Scan for the cell matching the given text and deliver its (x, y) coordinate at center. 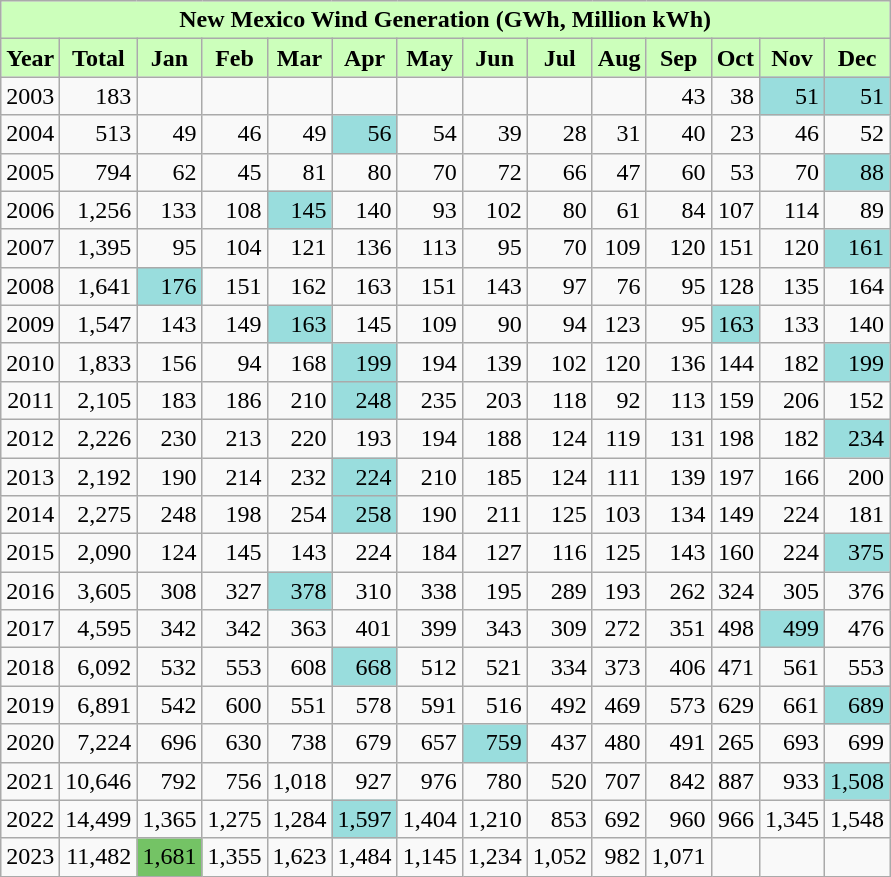
2008 (30, 286)
437 (560, 743)
476 (858, 629)
40 (678, 134)
60 (678, 172)
2011 (30, 400)
184 (430, 553)
2018 (30, 667)
960 (678, 819)
1,052 (560, 857)
1,256 (98, 210)
2010 (30, 362)
162 (300, 286)
Mar (300, 58)
532 (170, 667)
2023 (30, 857)
6,891 (98, 705)
Feb (234, 58)
1,547 (98, 324)
14,499 (98, 819)
406 (678, 667)
520 (560, 781)
128 (735, 286)
38 (735, 96)
52 (858, 134)
373 (619, 667)
469 (619, 705)
265 (735, 743)
401 (364, 629)
2012 (30, 438)
512 (430, 667)
1,234 (494, 857)
2005 (30, 172)
23 (735, 134)
887 (735, 781)
31 (619, 134)
2009 (30, 324)
308 (170, 591)
1,508 (858, 781)
516 (494, 705)
152 (858, 400)
573 (678, 705)
2004 (30, 134)
7,224 (98, 743)
200 (858, 477)
159 (735, 400)
81 (300, 172)
2013 (30, 477)
10,646 (98, 781)
471 (735, 667)
513 (98, 134)
104 (234, 248)
324 (735, 591)
144 (735, 362)
759 (494, 743)
853 (560, 819)
232 (300, 477)
689 (858, 705)
234 (858, 438)
164 (858, 286)
378 (300, 591)
160 (735, 553)
118 (560, 400)
262 (678, 591)
338 (430, 591)
1,548 (858, 819)
578 (364, 705)
176 (170, 286)
2020 (30, 743)
2006 (30, 210)
399 (430, 629)
88 (858, 172)
188 (494, 438)
630 (234, 743)
699 (858, 743)
111 (619, 477)
1,681 (170, 857)
Apr (364, 58)
54 (430, 134)
156 (170, 362)
1,597 (364, 819)
Jan (170, 58)
310 (364, 591)
72 (494, 172)
696 (170, 743)
214 (234, 477)
66 (560, 172)
756 (234, 781)
92 (619, 400)
203 (494, 400)
230 (170, 438)
1,484 (364, 857)
127 (494, 553)
131 (678, 438)
2015 (30, 553)
134 (678, 515)
4,595 (98, 629)
1,365 (170, 819)
738 (300, 743)
2,090 (98, 553)
121 (300, 248)
235 (430, 400)
161 (858, 248)
90 (494, 324)
498 (735, 629)
45 (234, 172)
103 (619, 515)
107 (735, 210)
258 (364, 515)
254 (300, 515)
780 (494, 781)
108 (234, 210)
327 (234, 591)
166 (792, 477)
976 (430, 781)
76 (619, 286)
561 (792, 667)
2021 (30, 781)
Jul (560, 58)
168 (300, 362)
61 (619, 210)
2,275 (98, 515)
39 (494, 134)
Oct (735, 58)
693 (792, 743)
351 (678, 629)
114 (792, 210)
1,018 (300, 781)
289 (560, 591)
New Mexico Wind Generation (GWh, Million kWh) (446, 20)
305 (792, 591)
181 (858, 515)
792 (170, 781)
1,145 (430, 857)
679 (364, 743)
661 (792, 705)
707 (619, 781)
119 (619, 438)
927 (364, 781)
53 (735, 172)
2,105 (98, 400)
491 (678, 743)
195 (494, 591)
93 (430, 210)
2016 (30, 591)
2017 (30, 629)
Jun (494, 58)
1,355 (234, 857)
629 (735, 705)
213 (234, 438)
135 (792, 286)
197 (735, 477)
Sep (678, 58)
480 (619, 743)
668 (364, 667)
521 (494, 667)
220 (300, 438)
966 (735, 819)
982 (619, 857)
1,395 (98, 248)
334 (560, 667)
1,210 (494, 819)
11,482 (98, 857)
272 (619, 629)
62 (170, 172)
89 (858, 210)
May (430, 58)
375 (858, 553)
56 (364, 134)
185 (494, 477)
211 (494, 515)
376 (858, 591)
499 (792, 629)
2007 (30, 248)
Dec (858, 58)
1,641 (98, 286)
608 (300, 667)
1,623 (300, 857)
343 (494, 629)
2019 (30, 705)
2022 (30, 819)
6,092 (98, 667)
123 (619, 324)
97 (560, 286)
657 (430, 743)
2,192 (98, 477)
Nov (792, 58)
1,345 (792, 819)
1,833 (98, 362)
492 (560, 705)
Aug (619, 58)
28 (560, 134)
309 (560, 629)
186 (234, 400)
1,404 (430, 819)
363 (300, 629)
2,226 (98, 438)
1,284 (300, 819)
47 (619, 172)
3,605 (98, 591)
43 (678, 96)
84 (678, 210)
692 (619, 819)
591 (430, 705)
Year (30, 58)
600 (234, 705)
794 (98, 172)
1,071 (678, 857)
842 (678, 781)
542 (170, 705)
206 (792, 400)
551 (300, 705)
2014 (30, 515)
2003 (30, 96)
933 (792, 781)
Total (98, 58)
1,275 (234, 819)
116 (560, 553)
